For the text-containing cell, return its midpoint in [X, Y] coordinate format. 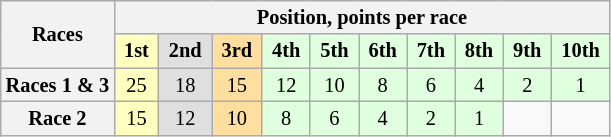
Races [58, 34]
10th [580, 51]
Race 2 [58, 118]
7th [431, 51]
25 [136, 85]
2nd [186, 51]
8th [479, 51]
6th [382, 51]
1st [136, 51]
Races 1 & 3 [58, 85]
Position, points per race [362, 17]
9th [527, 51]
4th [286, 51]
18 [186, 85]
5th [334, 51]
3rd [237, 51]
